Capture the cell that displays the provided text and extract its [x, y] central coordinate. 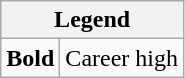
Bold [30, 58]
Career high [122, 58]
Legend [92, 20]
